Return the [x, y] coordinate for the center point of the cell that contains the specified text.  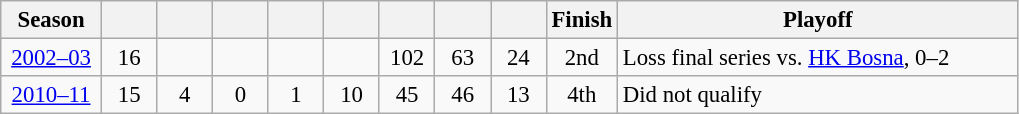
45 [407, 95]
Finish [582, 20]
16 [129, 58]
46 [463, 95]
Loss final series vs. HK Bosna, 0–2 [818, 58]
2010–11 [52, 95]
1 [296, 95]
2002–03 [52, 58]
Did not qualify [818, 95]
102 [407, 58]
63 [463, 58]
15 [129, 95]
4 [185, 95]
10 [352, 95]
0 [241, 95]
4th [582, 95]
Season [52, 20]
13 [518, 95]
2nd [582, 58]
24 [518, 58]
Playoff [818, 20]
